Provide the [X, Y] coordinate of the cell's center where the given text is located.  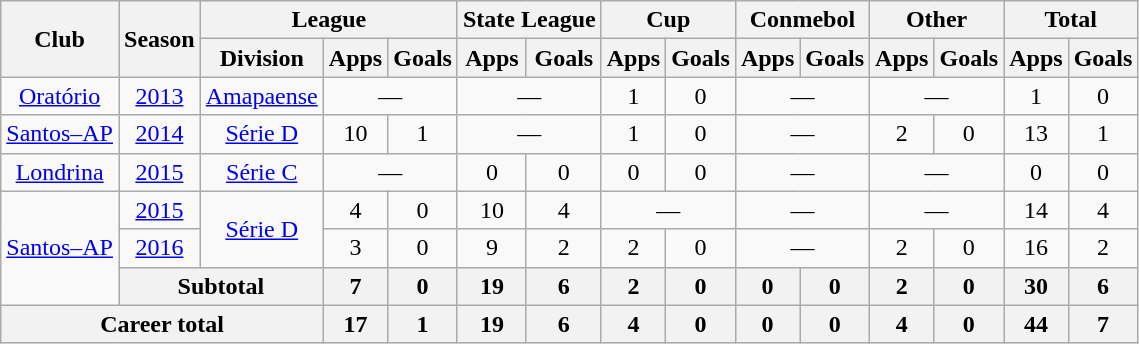
Amapaense [262, 96]
Season [159, 39]
44 [1036, 324]
2013 [159, 96]
9 [492, 248]
Conmebol [802, 20]
14 [1036, 210]
16 [1036, 248]
Série C [262, 172]
2016 [159, 248]
Career total [162, 324]
17 [355, 324]
Club [60, 39]
Cup [668, 20]
2014 [159, 134]
Oratório [60, 96]
League [328, 20]
Subtotal [220, 286]
3 [355, 248]
13 [1036, 134]
State League [529, 20]
Londrina [60, 172]
Total [1071, 20]
Division [262, 58]
Other [937, 20]
30 [1036, 286]
